Return the [x, y] coordinate for the center point of the cell that contains the specified text.  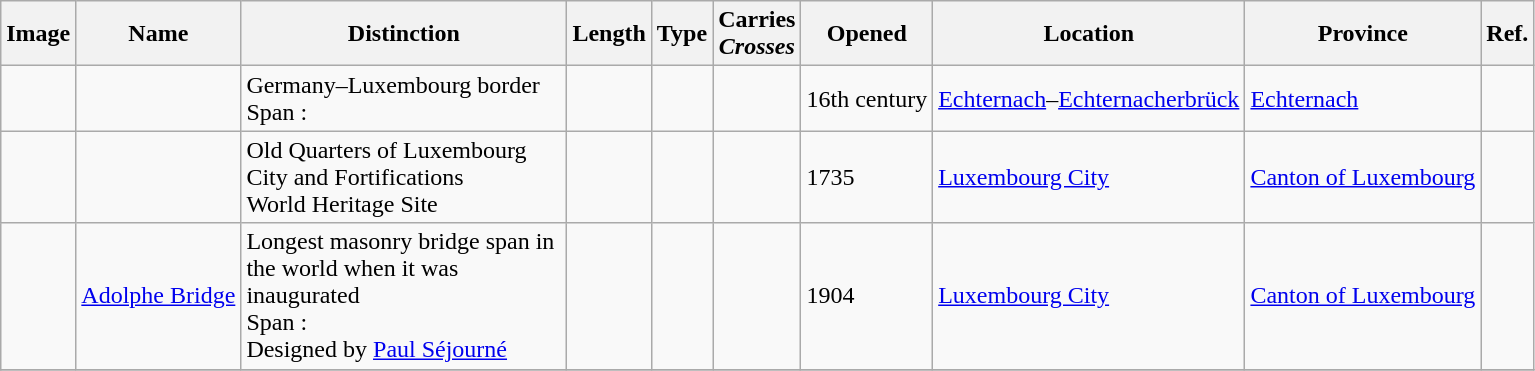
Province [1363, 34]
Echternach [1363, 98]
Opened [867, 34]
Ref. [1508, 34]
Germany–Luxembourg borderSpan : [404, 98]
Type [682, 34]
Location [1089, 34]
1904 [867, 296]
Longest masonry bridge span in the world when it was inauguratedSpan : Designed by Paul Séjourné [404, 296]
1735 [867, 177]
Length [609, 34]
Echternach–Echternacherbrück [1089, 98]
Name [158, 34]
16th century [867, 98]
Adolphe Bridge [158, 296]
Distinction [404, 34]
CarriesCrosses [757, 34]
Image [38, 34]
Old Quarters of Luxembourg City and Fortifications World Heritage Site [404, 177]
